Search for the cell housing the specified text and yield its (X, Y) center coordinate. 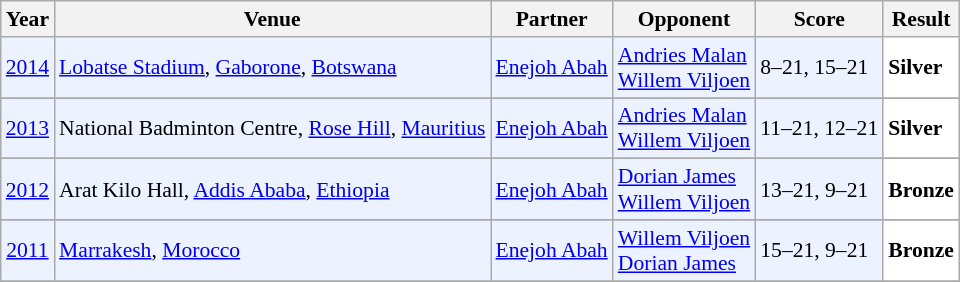
Lobatse Stadium, Gaborone, Botswana (272, 68)
Marrakesh, Morocco (272, 250)
15–21, 9–21 (819, 250)
Year (28, 19)
2013 (28, 128)
Willem Viljoen Dorian James (684, 250)
11–21, 12–21 (819, 128)
2014 (28, 68)
Partner (551, 19)
13–21, 9–21 (819, 190)
8–21, 15–21 (819, 68)
Arat Kilo Hall, Addis Ababa, Ethiopia (272, 190)
Score (819, 19)
2012 (28, 190)
2011 (28, 250)
Dorian James Willem Viljoen (684, 190)
Result (921, 19)
Venue (272, 19)
National Badminton Centre, Rose Hill, Mauritius (272, 128)
Opponent (684, 19)
